Output the [X, Y] coordinate of the center of the cell containing the given text.  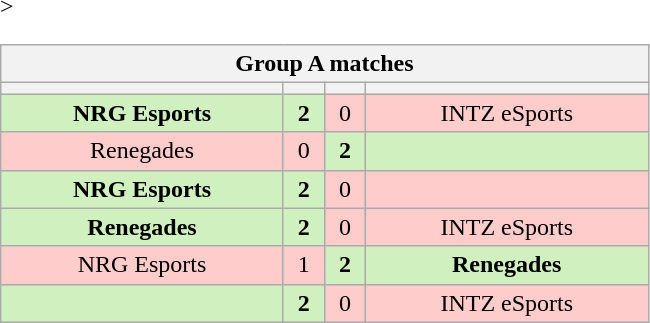
Group A matches [324, 64]
1 [304, 265]
